Provide the [x, y] coordinate of the cell's center where the given text is located.  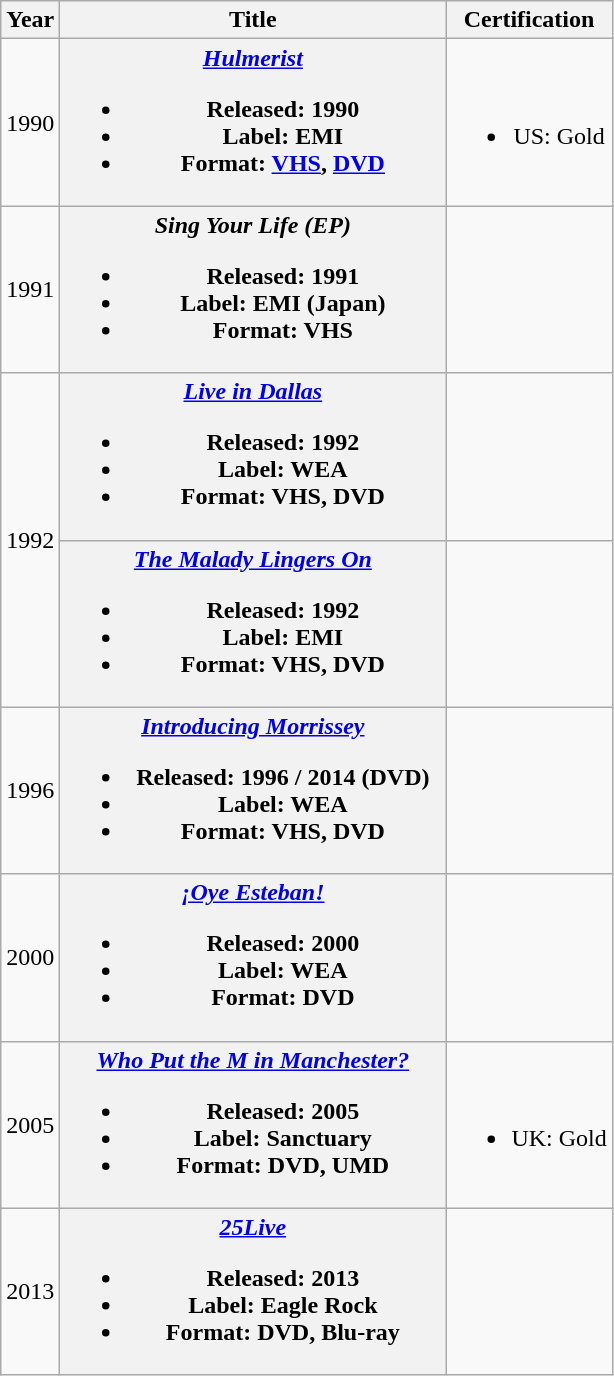
2005 [30, 1124]
Year [30, 20]
Certification [529, 20]
Introducing MorrisseyReleased: 1996 / 2014 (DVD)Label: WEAFormat: VHS, DVD [253, 790]
1992 [30, 540]
1996 [30, 790]
Title [253, 20]
HulmeristReleased: 1990Label: EMIFormat: VHS, DVD [253, 122]
1991 [30, 290]
25LiveReleased: 2013Label: Eagle RockFormat: DVD, Blu-ray [253, 1292]
Live in DallasReleased: 1992Label: WEAFormat: VHS, DVD [253, 456]
Sing Your Life (EP)Released: 1991Label: EMI (Japan)Format: VHS [253, 290]
US: Gold [529, 122]
2013 [30, 1292]
¡Oye Esteban!Released: 2000Label: WEAFormat: DVD [253, 958]
UK: Gold [529, 1124]
2000 [30, 958]
Who Put the M in Manchester?Released: 2005Label: SanctuaryFormat: DVD, UMD [253, 1124]
1990 [30, 122]
The Malady Lingers OnReleased: 1992Label: EMIFormat: VHS, DVD [253, 624]
